Find where the given text appears and provide that cell's center as [x, y] coordinate. 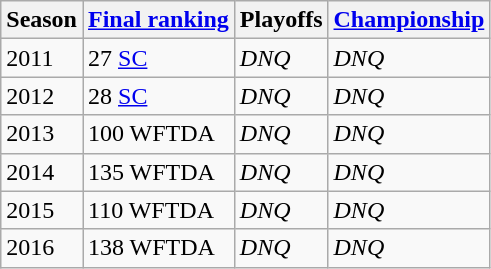
110 WFTDA [158, 210]
Playoffs [281, 20]
138 WFTDA [158, 248]
Championship [409, 20]
28 SC [158, 96]
Final ranking [158, 20]
Season [42, 20]
100 WFTDA [158, 134]
2014 [42, 172]
2016 [42, 248]
27 SC [158, 58]
2013 [42, 134]
135 WFTDA [158, 172]
2015 [42, 210]
2011 [42, 58]
2012 [42, 96]
